For the text-containing cell, return its midpoint in [X, Y] coordinate format. 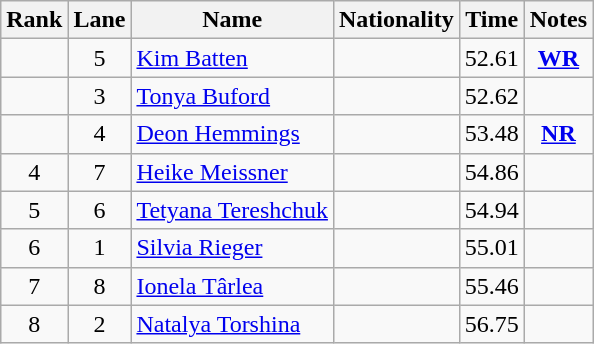
Notes [558, 20]
Deon Hemmings [232, 134]
Silvia Rieger [232, 248]
54.86 [492, 172]
Name [232, 20]
Kim Batten [232, 58]
Heike Meissner [232, 172]
3 [100, 96]
Lane [100, 20]
Tetyana Tereshchuk [232, 210]
1 [100, 248]
Rank [34, 20]
Ionela Târlea [232, 286]
2 [100, 324]
52.61 [492, 58]
53.48 [492, 134]
NR [558, 134]
54.94 [492, 210]
55.01 [492, 248]
55.46 [492, 286]
52.62 [492, 96]
Natalya Torshina [232, 324]
Time [492, 20]
Nationality [396, 20]
WR [558, 58]
Tonya Buford [232, 96]
56.75 [492, 324]
